From the cell containing the given text, extract its center point as (X, Y) coordinate. 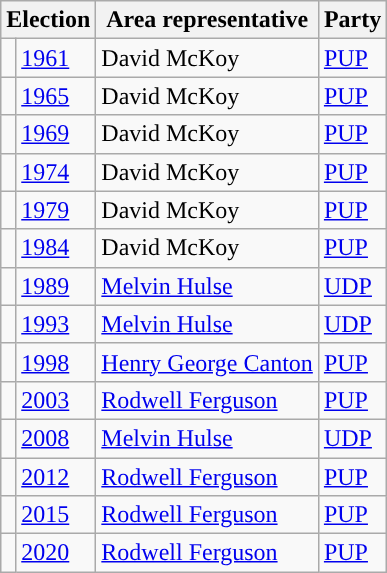
1998 (56, 362)
1989 (56, 286)
2003 (56, 400)
2008 (56, 438)
2015 (56, 515)
2012 (56, 477)
1969 (56, 134)
Henry George Canton (208, 362)
1984 (56, 248)
Party (352, 20)
Area representative (208, 20)
Election (48, 20)
1974 (56, 172)
1979 (56, 210)
1961 (56, 58)
2020 (56, 553)
1993 (56, 324)
1965 (56, 96)
